Identify which cell holds the provided text, then report its (X, Y) central coordinate. 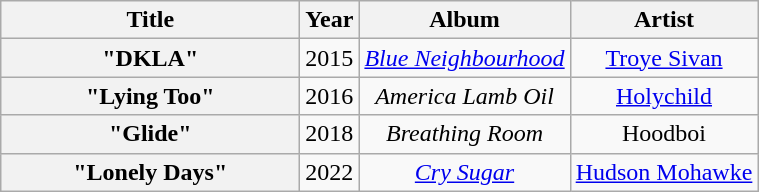
Blue Neighbourhood (464, 58)
Year (330, 20)
"Lying Too" (150, 96)
2022 (330, 172)
Cry Sugar (464, 172)
Breathing Room (464, 134)
2016 (330, 96)
"DKLA" (150, 58)
Holychild (664, 96)
"Lonely Days" (150, 172)
Troye Sivan (664, 58)
Artist (664, 20)
Title (150, 20)
2018 (330, 134)
Hudson Mohawke (664, 172)
Album (464, 20)
"Glide" (150, 134)
Hoodboi (664, 134)
America Lamb Oil (464, 96)
2015 (330, 58)
